Find where the given text appears and provide that cell's center as (X, Y) coordinate. 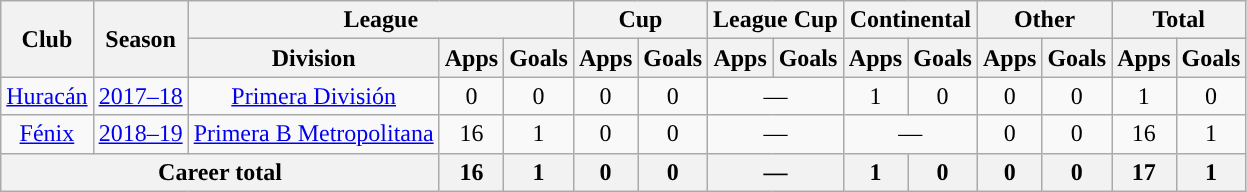
Division (314, 58)
Season (140, 39)
Primera División (314, 96)
League (380, 20)
League Cup (776, 20)
Huracán (47, 96)
Cup (640, 20)
Fénix (47, 134)
Other (1044, 20)
Career total (220, 172)
2018–19 (140, 134)
Primera B Metropolitana (314, 134)
17 (1144, 172)
Club (47, 39)
2017–18 (140, 96)
Continental (910, 20)
Total (1179, 20)
